Determine the (X, Y) coordinate at the center of the cell enclosing the given text.  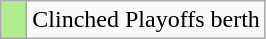
Clinched Playoffs berth (146, 20)
